For the text-containing cell, return its midpoint in (x, y) coordinate format. 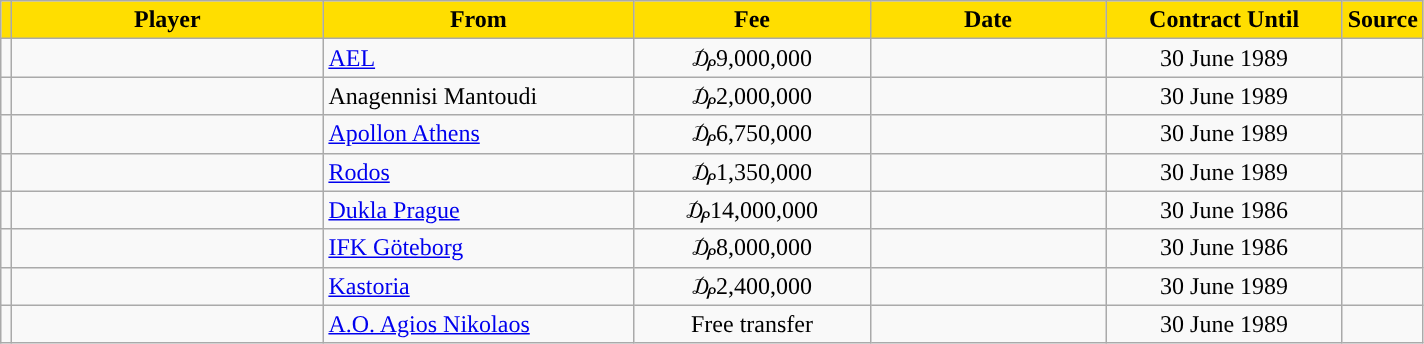
Apollon Athens (478, 134)
Free transfer (752, 324)
A.O. Agios Nikolaos (478, 324)
₯2,400,000 (752, 286)
₯2,000,000 (752, 96)
₯8,000,000 (752, 248)
AEL (478, 58)
Source (1382, 20)
Dukla Prague (478, 210)
From (478, 20)
₯6,750,000 (752, 134)
Contract Until (1224, 20)
Player (168, 20)
Kastoria (478, 286)
Date (988, 20)
₯14,000,000 (752, 210)
Anagennisi Mantoudi (478, 96)
Rodos (478, 172)
Fee (752, 20)
₯1,350,000 (752, 172)
₯9,000,000 (752, 58)
IFK Göteborg (478, 248)
